For the text-containing cell, return its midpoint in (x, y) coordinate format. 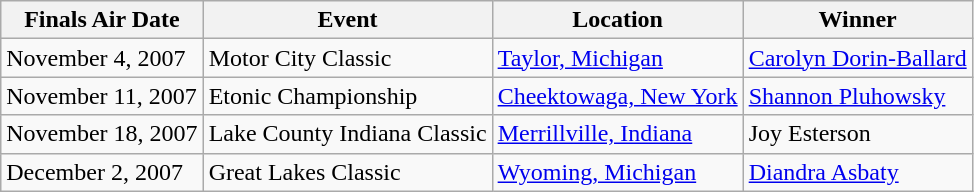
Diandra Asbaty (858, 172)
Cheektowaga, New York (618, 96)
December 2, 2007 (102, 172)
Location (618, 20)
Finals Air Date (102, 20)
November 18, 2007 (102, 134)
Taylor, Michigan (618, 58)
Lake County Indiana Classic (348, 134)
Etonic Championship (348, 96)
Merrillville, Indiana (618, 134)
Shannon Pluhowsky (858, 96)
Event (348, 20)
Wyoming, Michigan (618, 172)
Motor City Classic (348, 58)
Great Lakes Classic (348, 172)
Winner (858, 20)
Carolyn Dorin-Ballard (858, 58)
Joy Esterson (858, 134)
November 11, 2007 (102, 96)
November 4, 2007 (102, 58)
